Capture the cell that displays the provided text and extract its (X, Y) central coordinate. 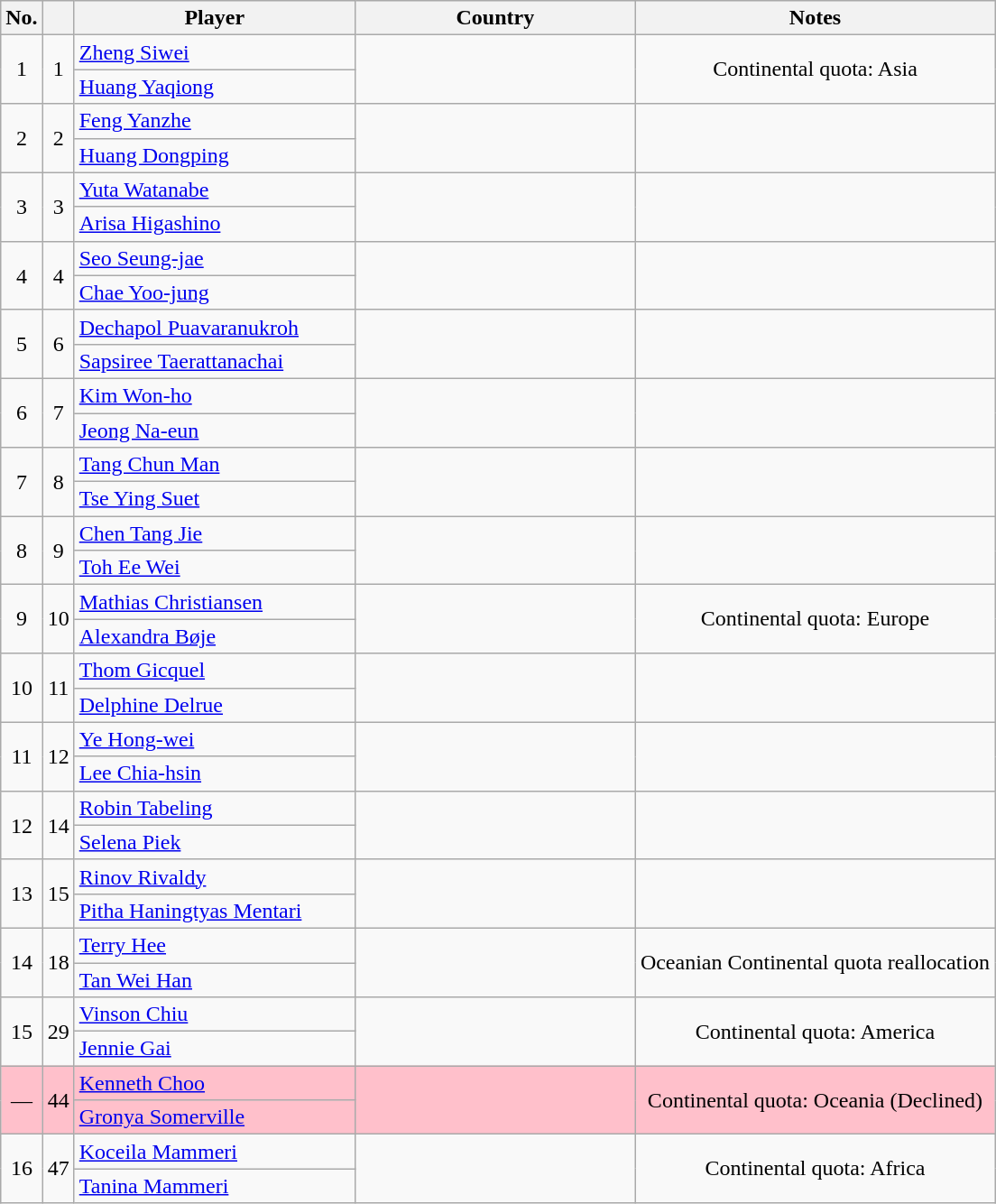
Vinson Chiu (215, 1014)
16 (22, 1169)
Feng Yanzhe (215, 121)
Player (215, 18)
Gronya Somerville (215, 1117)
Kenneth Choo (215, 1083)
Continental quota: Asia (815, 69)
44 (58, 1100)
Delphine Delrue (215, 705)
Ye Hong-wei (215, 739)
Tang Chun Man (215, 465)
Rinov Rivaldy (215, 876)
Continental quota: Africa (815, 1169)
Toh Ee Wei (215, 568)
Continental quota: Oceania (Declined) (815, 1100)
47 (58, 1169)
Terry Hee (215, 945)
Country (494, 18)
Jennie Gai (215, 1049)
Arisa Higashino (215, 224)
Thom Gicquel (215, 671)
Tanina Mammeri (215, 1186)
Notes (815, 18)
Selena Piek (215, 842)
Sapsiree Taerattanachai (215, 361)
Continental quota: America (815, 1032)
Robin Tabeling (215, 808)
13 (22, 894)
No. (22, 18)
Mathias Christiansen (215, 602)
Kim Won-ho (215, 395)
5 (22, 344)
Chae Yoo-jung (215, 292)
18 (58, 962)
Jeong Na-eun (215, 431)
Tan Wei Han (215, 979)
Huang Yaqiong (215, 87)
Lee Chia-hsin (215, 773)
Continental quota: Europe (815, 619)
Chen Tang Jie (215, 533)
29 (58, 1032)
Koceila Mammeri (215, 1152)
Alexandra Bøje (215, 636)
Oceanian Continental quota reallocation (815, 962)
Zheng Siwei (215, 52)
Dechapol Puavaranukroh (215, 327)
Pitha Haningtyas Mentari (215, 911)
Huang Dongping (215, 155)
Tse Ying Suet (215, 499)
Yuta Watanabe (215, 190)
— (22, 1100)
Seo Seung-jae (215, 258)
